Output the (X, Y) coordinate of the center of the cell containing the given text.  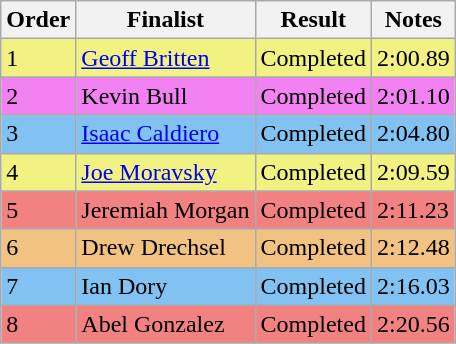
8 (38, 324)
2:12.48 (413, 248)
Abel Gonzalez (166, 324)
Order (38, 20)
3 (38, 134)
5 (38, 210)
2:11.23 (413, 210)
2:16.03 (413, 286)
Result (313, 20)
Finalist (166, 20)
Jeremiah Morgan (166, 210)
Ian Dory (166, 286)
Isaac Caldiero (166, 134)
7 (38, 286)
Drew Drechsel (166, 248)
1 (38, 58)
Geoff Britten (166, 58)
2:20.56 (413, 324)
2:00.89 (413, 58)
6 (38, 248)
2 (38, 96)
2:01.10 (413, 96)
Kevin Bull (166, 96)
Notes (413, 20)
4 (38, 172)
2:09.59 (413, 172)
Joe Moravsky (166, 172)
2:04.80 (413, 134)
